From the cell containing the given text, extract its center point as (X, Y) coordinate. 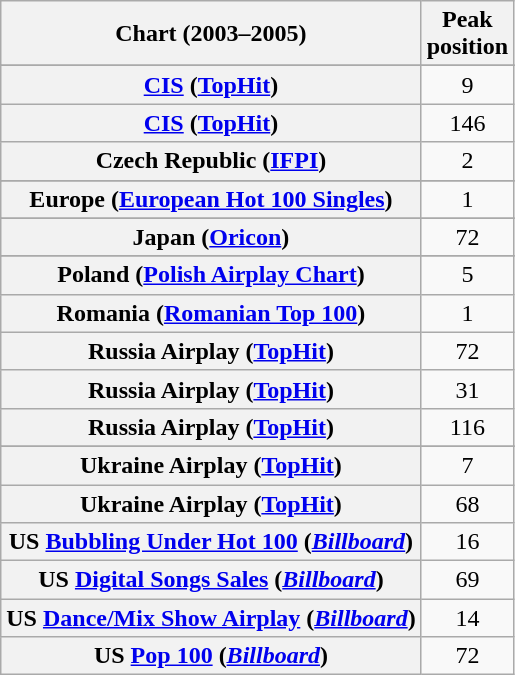
14 (467, 618)
Europe (European Hot 100 Singles) (211, 199)
Peakposition (467, 34)
Czech Republic (IFPI) (211, 161)
Chart (2003–2005) (211, 34)
9 (467, 85)
US Dance/Mix Show Airplay (Billboard) (211, 618)
US Pop 100 (Billboard) (211, 656)
5 (467, 275)
Poland (Polish Airplay Chart) (211, 275)
Romania (Romanian Top 100) (211, 313)
68 (467, 503)
Japan (Oricon) (211, 237)
US Digital Songs Sales (Billboard) (211, 580)
146 (467, 123)
116 (467, 427)
2 (467, 161)
69 (467, 580)
16 (467, 542)
31 (467, 389)
7 (467, 465)
US Bubbling Under Hot 100 (Billboard) (211, 542)
